Determine the [x, y] coordinate at the center of the cell enclosing the given text.  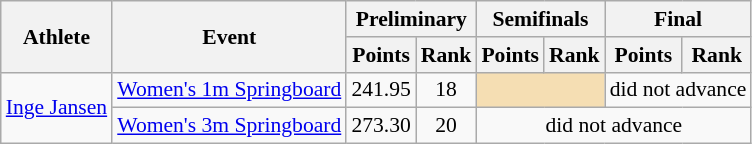
Inge Jansen [56, 108]
Preliminary [411, 19]
Final [678, 19]
Event [229, 36]
18 [446, 90]
Women's 3m Springboard [229, 126]
Athlete [56, 36]
Semifinals [540, 19]
20 [446, 126]
Women's 1m Springboard [229, 90]
241.95 [380, 90]
273.30 [380, 126]
